Output the (x, y) coordinate of the center of the cell containing the given text.  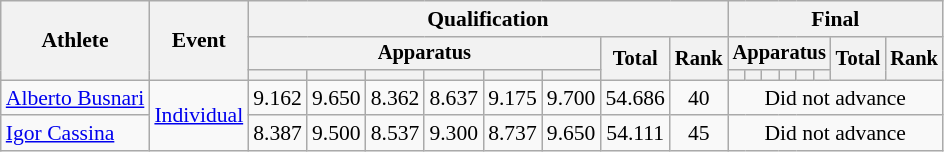
9.500 (336, 134)
9.300 (454, 134)
9.162 (278, 98)
8.637 (454, 98)
9.700 (572, 98)
Athlete (76, 40)
45 (699, 134)
Qualification (488, 19)
Igor Cassina (76, 134)
8.387 (278, 134)
8.537 (396, 134)
Individual (198, 116)
Event (198, 40)
54.686 (634, 98)
Final (836, 19)
8.362 (396, 98)
8.737 (512, 134)
Alberto Busnari (76, 98)
9.175 (512, 98)
54.111 (634, 134)
40 (699, 98)
